Output the [x, y] coordinate of the center of the cell containing the given text.  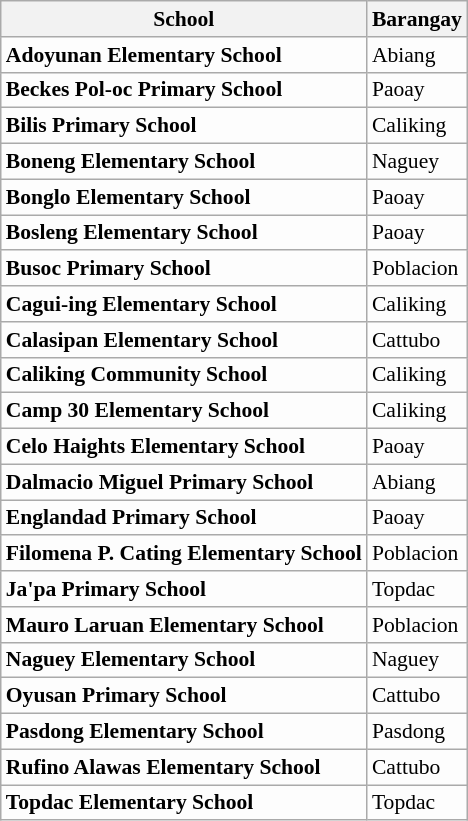
Dalmacio Miguel Primary School [184, 482]
Celo Haights Elementary School [184, 447]
Bosleng Elementary School [184, 233]
Bonglo Elementary School [184, 197]
Bilis Primary School [184, 126]
Cagui-ing Elementary School [184, 304]
Topdac Elementary School [184, 803]
Barangay [417, 19]
Rufino Alawas Elementary School [184, 767]
Busoc Primary School [184, 269]
Englandad Primary School [184, 518]
Boneng Elementary School [184, 162]
Naguey Elementary School [184, 660]
School [184, 19]
Mauro Laruan Elementary School [184, 625]
Adoyunan Elementary School [184, 55]
Oyusan Primary School [184, 696]
Beckes Pol-oc Primary School [184, 90]
Pasdong [417, 732]
Pasdong Elementary School [184, 732]
Filomena P. Cating Elementary School [184, 554]
Camp 30 Elementary School [184, 411]
Calasipan Elementary School [184, 340]
Ja'pa Primary School [184, 589]
Caliking Community School [184, 375]
